Pinpoint the cell where the given text exists, returning its [X, Y] midpoint coordinate. 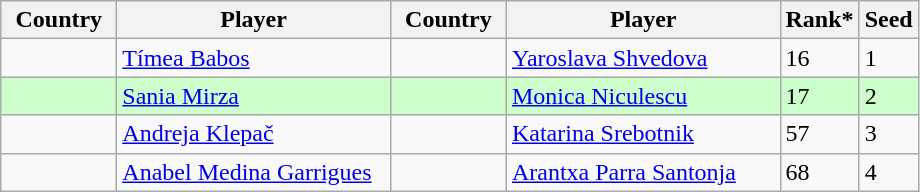
Katarina Srebotnik [643, 134]
57 [820, 134]
Rank* [820, 20]
16 [820, 58]
Yaroslava Shvedova [643, 58]
2 [888, 96]
Sania Mirza [254, 96]
Andreja Klepač [254, 134]
4 [888, 172]
Arantxa Parra Santonja [643, 172]
17 [820, 96]
1 [888, 58]
Tímea Babos [254, 58]
Seed [888, 20]
Anabel Medina Garrigues [254, 172]
68 [820, 172]
Monica Niculescu [643, 96]
3 [888, 134]
